Scan for the cell matching the given text and deliver its [x, y] coordinate at center. 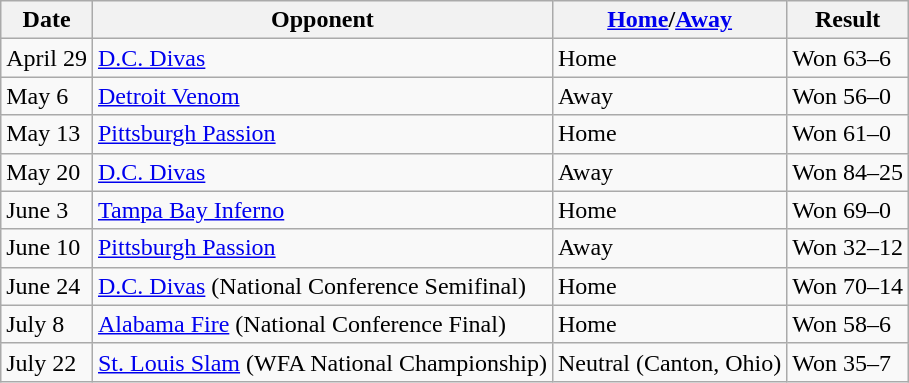
Neutral (Canton, Ohio) [669, 362]
July 8 [47, 324]
Won 69–0 [848, 210]
Result [848, 20]
Won 61–0 [848, 134]
Won 70–14 [848, 286]
June 3 [47, 210]
St. Louis Slam (WFA National Championship) [322, 362]
D.C. Divas (National Conference Semifinal) [322, 286]
Tampa Bay Inferno [322, 210]
Won 35–7 [848, 362]
Detroit Venom [322, 96]
Won 32–12 [848, 248]
June 24 [47, 286]
Won 84–25 [848, 172]
May 6 [47, 96]
Won 56–0 [848, 96]
July 22 [47, 362]
April 29 [47, 58]
Home/Away [669, 20]
Won 58–6 [848, 324]
June 10 [47, 248]
Alabama Fire (National Conference Final) [322, 324]
May 20 [47, 172]
Opponent [322, 20]
Won 63–6 [848, 58]
May 13 [47, 134]
Date [47, 20]
